Scan for the cell matching the given text and deliver its [X, Y] coordinate at center. 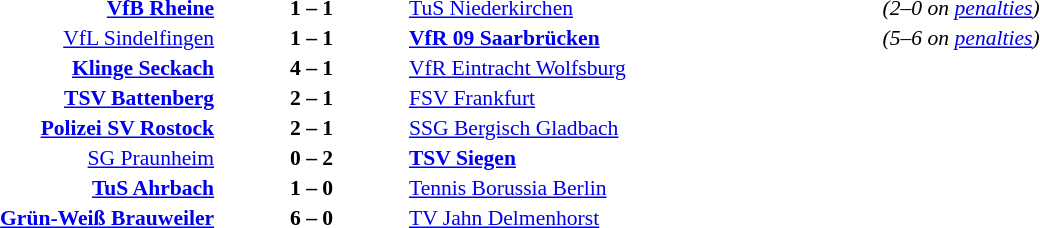
SSG Bergisch Gladbach [643, 128]
1 – 1 [312, 38]
Tennis Borussia Berlin [643, 188]
FSV Frankfurt [643, 98]
0 – 2 [312, 158]
VfR 09 Saarbrücken [643, 38]
1 – 0 [312, 188]
4 – 1 [312, 68]
TSV Siegen [643, 158]
VfR Eintracht Wolfsburg [643, 68]
